Detect which cell encompasses the target text, then output its [X, Y] center coordinate. 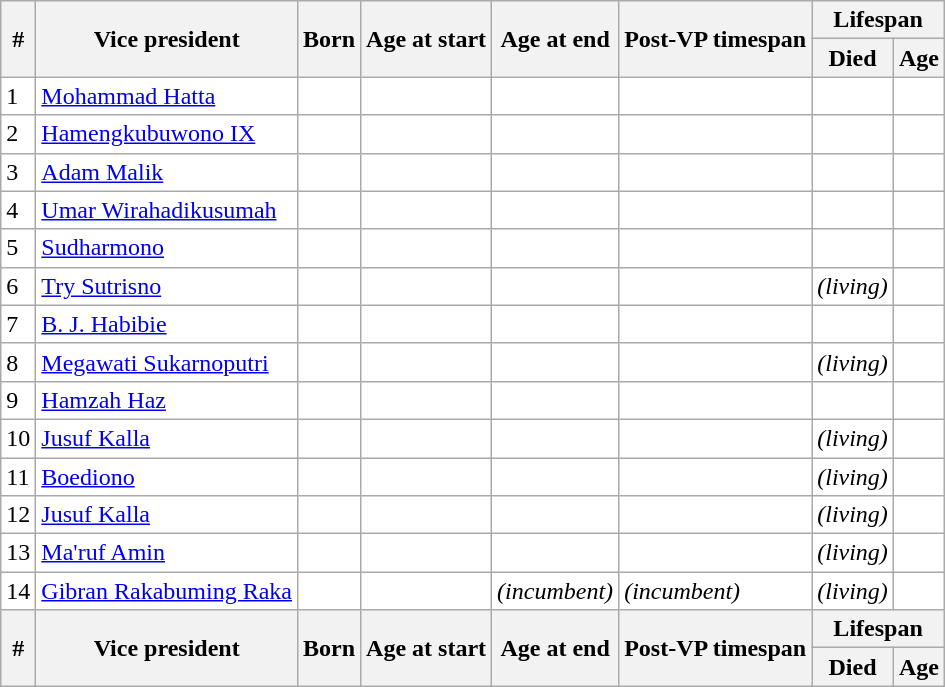
1 [18, 96]
Boediono [167, 477]
Ma'ruf Amin [167, 553]
11 [18, 477]
2 [18, 134]
Gibran Rakabuming Raka [167, 591]
14 [18, 591]
5 [18, 248]
Hamengkubuwono IX [167, 134]
12 [18, 515]
Try Sutrisno [167, 286]
Umar Wirahadikusumah [167, 210]
Mohammad Hatta [167, 96]
4 [18, 210]
Adam Malik [167, 172]
B. J. Habibie [167, 324]
7 [18, 324]
13 [18, 553]
3 [18, 172]
9 [18, 400]
8 [18, 362]
Megawati Sukarnoputri [167, 362]
6 [18, 286]
Sudharmono [167, 248]
10 [18, 438]
Hamzah Haz [167, 400]
